Return (x, y) of the center of cell containing provided text 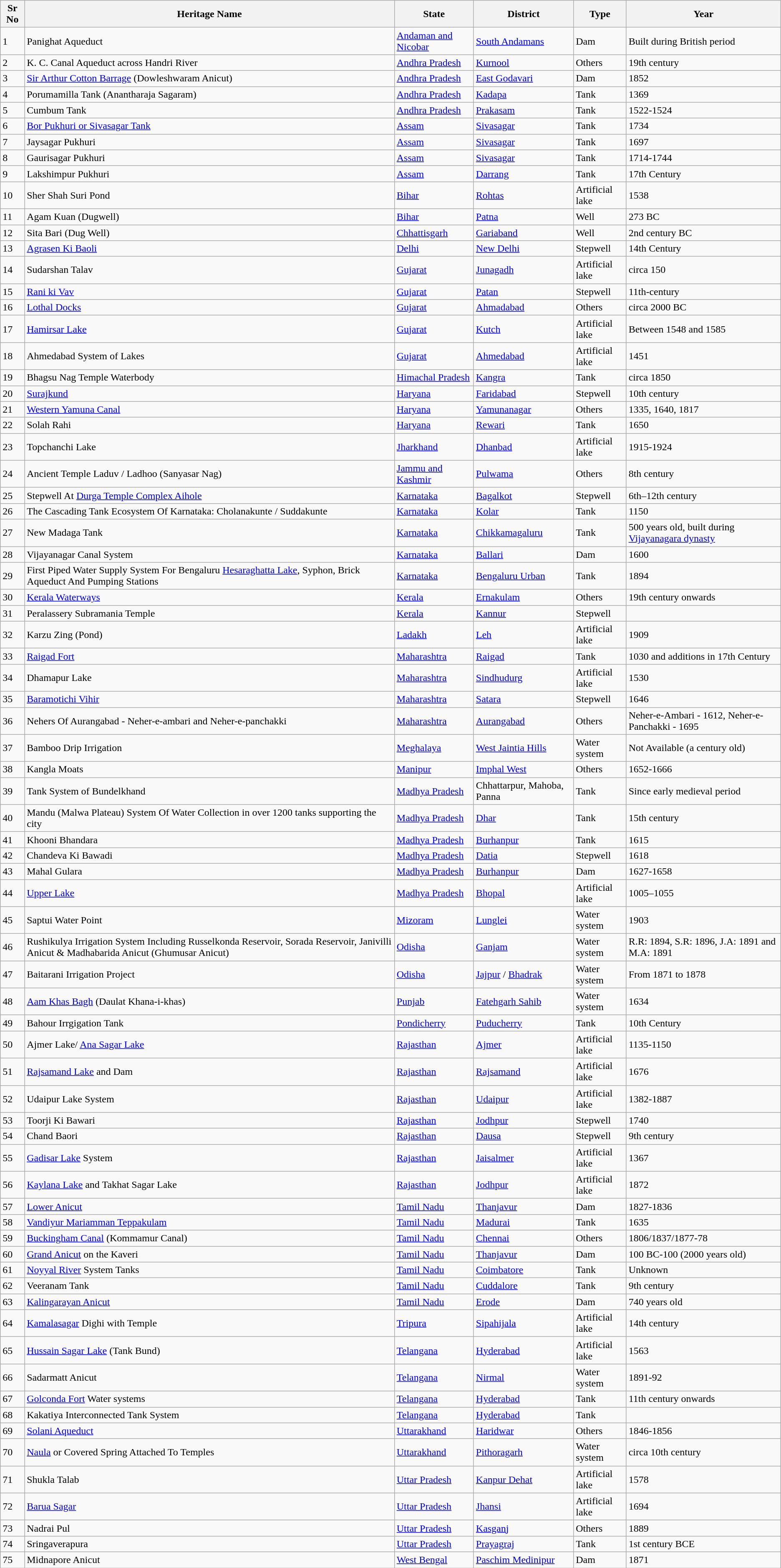
5 (13, 110)
Kasganj (523, 1528)
Dhamapur Lake (209, 678)
Nehers Of Aurangabad - Neher-e-ambari and Neher-e-panchakki (209, 721)
Midnapore Anicut (209, 1560)
Hussain Sagar Lake (Tank Bund) (209, 1350)
Bagalkot (523, 495)
1335, 1640, 1817 (703, 409)
Rani ki Vav (209, 292)
Upper Lake (209, 893)
34 (13, 678)
Topchanchi Lake (209, 446)
58 (13, 1222)
1635 (703, 1222)
1530 (703, 678)
1872 (703, 1185)
Year (703, 14)
1806/1837/1877-78 (703, 1238)
West Jaintia Hills (523, 748)
69 (13, 1431)
Built during British period (703, 41)
44 (13, 893)
Sadarmatt Anicut (209, 1378)
27 (13, 532)
14 (13, 270)
35 (13, 699)
Solani Aqueduct (209, 1431)
Agam Kuan (Dugwell) (209, 217)
51 (13, 1071)
26 (13, 511)
49 (13, 1023)
Pulwama (523, 474)
Chandeva Ki Bawadi (209, 855)
9 (13, 174)
40 (13, 818)
Solah Rahi (209, 425)
Chand Baori (209, 1136)
Bengaluru Urban (523, 576)
14th century (703, 1323)
24 (13, 474)
11th century onwards (703, 1399)
10th Century (703, 1023)
55 (13, 1157)
Shukla Talab (209, 1480)
Delhi (434, 249)
37 (13, 748)
Chikkamagaluru (523, 532)
Golconda Fort Water systems (209, 1399)
273 BC (703, 217)
Heritage Name (209, 14)
56 (13, 1185)
33 (13, 656)
East Godavari (523, 78)
Aam Khas Bagh (Daulat Khana-i-khas) (209, 1001)
R.R: 1894, S.R: 1896, J.A: 1891 and M.A: 1891 (703, 947)
63 (13, 1302)
Udaipur (523, 1099)
1714-1744 (703, 158)
Kannur (523, 613)
13 (13, 249)
Baitarani Irrigation Project (209, 975)
New Madaga Tank (209, 532)
Dhar (523, 818)
41 (13, 839)
1646 (703, 699)
Kadapa (523, 94)
Type (600, 14)
Manipur (434, 769)
Kolar (523, 511)
1615 (703, 839)
circa 150 (703, 270)
8 (13, 158)
Gadisar Lake System (209, 1157)
23 (13, 446)
Andaman and Nicobar (434, 41)
15th century (703, 818)
Mizoram (434, 920)
Vijayanagar Canal System (209, 555)
Unknown (703, 1270)
54 (13, 1136)
Bor Pukhuri or Sivasagar Tank (209, 126)
Bahour Irrgigation Tank (209, 1023)
19th century (703, 63)
Kutch (523, 329)
Patna (523, 217)
Prayagraj (523, 1544)
Panighat Aqueduct (209, 41)
Porumamilla Tank (Anantharaja Sagaram) (209, 94)
State (434, 14)
Ajmer Lake/ Ana Sagar Lake (209, 1045)
Himachal Pradesh (434, 378)
Patan (523, 292)
1903 (703, 920)
18 (13, 356)
1005–1055 (703, 893)
1135-1150 (703, 1045)
Tripura (434, 1323)
1676 (703, 1071)
Ganjam (523, 947)
Bhopal (523, 893)
2nd century BC (703, 232)
Lunglei (523, 920)
Kaylana Lake and Takhat Sagar Lake (209, 1185)
Jhansi (523, 1506)
Khooni Bhandara (209, 839)
19th century onwards (703, 597)
First Piped Water Supply System For Bengaluru Hesaraghatta Lake, Syphon, Brick Aqueduct And Pumping Stations (209, 576)
39 (13, 791)
70 (13, 1452)
Rushikulya Irrigation System Including Russelkonda Reservoir, Sorada Reservoir, Janivilli Anicut & Madhabarida Anicut (Ghumusar Anicut) (209, 947)
Ahmadabad (523, 308)
Ajmer (523, 1045)
Leh (523, 635)
75 (13, 1560)
Rajsamand Lake and Dam (209, 1071)
32 (13, 635)
19 (13, 378)
Bhagsu Nag Temple Waterbody (209, 378)
New Delhi (523, 249)
Jaysagar Pukhuri (209, 142)
10 (13, 195)
43 (13, 871)
Imphal West (523, 769)
1634 (703, 1001)
K. C. Canal Aqueduct across Handri River (209, 63)
District (523, 14)
Sipahijala (523, 1323)
Dausa (523, 1136)
15 (13, 292)
36 (13, 721)
Faridabad (523, 393)
3 (13, 78)
71 (13, 1480)
1538 (703, 195)
66 (13, 1378)
1150 (703, 511)
1734 (703, 126)
Rajsamand (523, 1071)
740 years old (703, 1302)
Tank System of Bundelkhand (209, 791)
Ernakulam (523, 597)
31 (13, 613)
Darrang (523, 174)
Between 1548 and 1585 (703, 329)
Karzu Zing (Pond) (209, 635)
Udaipur Lake System (209, 1099)
16 (13, 308)
30 (13, 597)
50 (13, 1045)
Jharkhand (434, 446)
1522-1524 (703, 110)
1740 (703, 1120)
1891-92 (703, 1378)
Chhattisgarh (434, 232)
Mahal Gulara (209, 871)
Pondicherry (434, 1023)
Ahmedabad System of Lakes (209, 356)
1846-1856 (703, 1431)
Sindhudurg (523, 678)
1694 (703, 1506)
8th century (703, 474)
1563 (703, 1350)
Junagadh (523, 270)
Coimbatore (523, 1270)
Sudarshan Talav (209, 270)
61 (13, 1270)
1367 (703, 1157)
72 (13, 1506)
Punjab (434, 1001)
1627-1658 (703, 871)
Naula or Covered Spring Attached To Temples (209, 1452)
1915-1924 (703, 446)
Kurnool (523, 63)
65 (13, 1350)
Kakatiya Interconnected Tank System (209, 1415)
Kalingarayan Anicut (209, 1302)
21 (13, 409)
1451 (703, 356)
59 (13, 1238)
Ahmedabad (523, 356)
53 (13, 1120)
The Cascading Tank Ecosystem Of Karnataka: Cholanakunte / Suddakunte (209, 511)
Pithoragarh (523, 1452)
1618 (703, 855)
Sringaverapura (209, 1544)
14th Century (703, 249)
Jaisalmer (523, 1157)
Kangla Moats (209, 769)
73 (13, 1528)
10th century (703, 393)
Veeranam Tank (209, 1286)
17 (13, 329)
6 (13, 126)
Saptui Water Point (209, 920)
Fatehgarh Sahib (523, 1001)
Vandiyur Mariamman Teppakulam (209, 1222)
Western Yamuna Canal (209, 409)
500 years old, built during Vijayanagara dynasty (703, 532)
Ballari (523, 555)
Gariaband (523, 232)
12 (13, 232)
Datia (523, 855)
47 (13, 975)
Kangra (523, 378)
Kamalasagar Dighi with Temple (209, 1323)
1894 (703, 576)
Raigad Fort (209, 656)
11th-century (703, 292)
1697 (703, 142)
Sir Arthur Cotton Barrage (Dowleshwaram Anicut) (209, 78)
6th–12th century (703, 495)
Nirmal (523, 1378)
circa 1850 (703, 378)
Toorji Ki Bawari (209, 1120)
Jammu and Kashmir (434, 474)
West Bengal (434, 1560)
28 (13, 555)
Grand Anicut on the Kaveri (209, 1254)
42 (13, 855)
Neher-e-Ambari - 1612, Neher-e-Panchakki - 1695 (703, 721)
Mandu (Malwa Plateau) System Of Water Collection in over 1200 tanks supporting the city (209, 818)
From 1871 to 1878 (703, 975)
Cumbum Tank (209, 110)
20 (13, 393)
Chennai (523, 1238)
Satara (523, 699)
1827-1836 (703, 1206)
Kerala Waterways (209, 597)
4 (13, 94)
Peralassery Subramania Temple (209, 613)
Not Available (a century old) (703, 748)
1650 (703, 425)
46 (13, 947)
Lakshimpur Pukhuri (209, 174)
Barua Sagar (209, 1506)
Noyyal River System Tanks (209, 1270)
1871 (703, 1560)
circa 10th century (703, 1452)
Ladakh (434, 635)
11 (13, 217)
52 (13, 1099)
60 (13, 1254)
48 (13, 1001)
Baramotichi Vihir (209, 699)
Cuddalore (523, 1286)
25 (13, 495)
1 (13, 41)
57 (13, 1206)
1030 and additions in 17th Century (703, 656)
Agrasen Ki Baoli (209, 249)
Sr No (13, 14)
7 (13, 142)
Nadrai Pul (209, 1528)
Lothal Docks (209, 308)
1889 (703, 1528)
Bamboo Drip Irrigation (209, 748)
22 (13, 425)
Meghalaya (434, 748)
Yamunanagar (523, 409)
45 (13, 920)
1600 (703, 555)
Raigad (523, 656)
Kanpur Dehat (523, 1480)
Sita Bari (Dug Well) (209, 232)
62 (13, 1286)
Haridwar (523, 1431)
1578 (703, 1480)
1st century BCE (703, 1544)
1909 (703, 635)
Aurangabad (523, 721)
100 BC-100 (2000 years old) (703, 1254)
Erode (523, 1302)
Lower Anicut (209, 1206)
Buckingham Canal (Kommamur Canal) (209, 1238)
1369 (703, 94)
64 (13, 1323)
Puducherry (523, 1023)
38 (13, 769)
2 (13, 63)
1852 (703, 78)
Paschim Medinipur (523, 1560)
Surajkund (209, 393)
Chhattarpur, Mahoba, Panna (523, 791)
Rohtas (523, 195)
1652-1666 (703, 769)
Gaurisagar Pukhuri (209, 158)
17th Century (703, 174)
South Andamans (523, 41)
67 (13, 1399)
68 (13, 1415)
74 (13, 1544)
Prakasam (523, 110)
29 (13, 576)
circa 2000 BC (703, 308)
Since early medieval period (703, 791)
Jajpur / Bhadrak (523, 975)
Hamirsar Lake (209, 329)
Ancient Temple Laduv / Ladhoo (Sanyasar Nag) (209, 474)
Madurai (523, 1222)
Dhanbad (523, 446)
Sher Shah Suri Pond (209, 195)
Stepwell At Durga Temple Complex Aihole (209, 495)
1382-1887 (703, 1099)
Rewari (523, 425)
